Return the [X, Y] coordinate for the center point of the cell that contains the specified text.  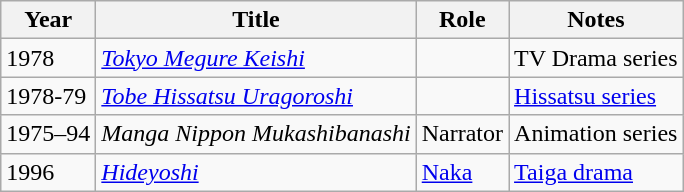
Tokyo Megure Keishi [256, 58]
1975–94 [48, 134]
Naka [462, 172]
Notes [596, 20]
Title [256, 20]
Year [48, 20]
Hideyoshi [256, 172]
Hissatsu series [596, 96]
TV Drama series [596, 58]
Manga Nippon Mukashibanashi [256, 134]
1996 [48, 172]
1978 [48, 58]
Animation series [596, 134]
Tobe Hissatsu Uragoroshi [256, 96]
Taiga drama [596, 172]
1978-79 [48, 96]
Narrator [462, 134]
Role [462, 20]
